Detect which cell encompasses the target text, then output its (x, y) center coordinate. 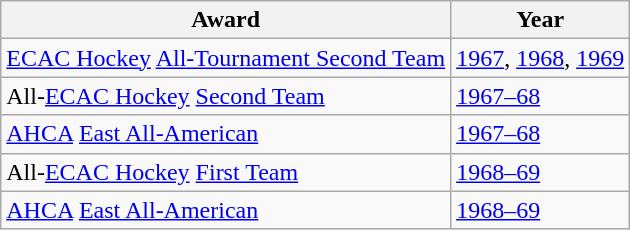
Award (226, 20)
1967, 1968, 1969 (540, 58)
Year (540, 20)
All-ECAC Hockey First Team (226, 172)
ECAC Hockey All-Tournament Second Team (226, 58)
All-ECAC Hockey Second Team (226, 96)
